Find where the given text appears and provide that cell's center as [x, y] coordinate. 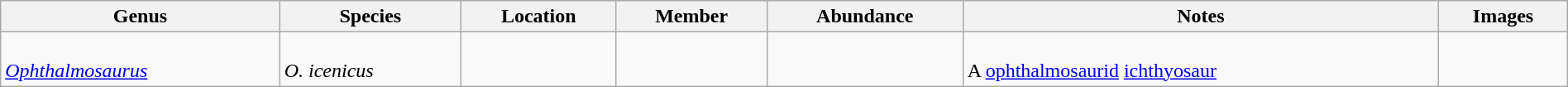
Location [538, 17]
Ophthalmosaurus [141, 60]
O. icenicus [370, 60]
Images [1503, 17]
Species [370, 17]
Abundance [865, 17]
Genus [141, 17]
A ophthalmosaurid ichthyosaur [1201, 60]
Notes [1201, 17]
Member [691, 17]
